From the cell containing the given text, extract its center point as (X, Y) coordinate. 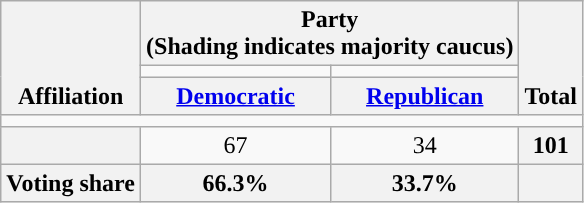
33.7% (425, 183)
34 (425, 145)
Affiliation (71, 58)
Total (551, 58)
67 (236, 145)
101 (551, 145)
Democratic (236, 96)
Republican (425, 96)
66.3% (236, 183)
Voting share (71, 183)
Party (Shading indicates majority caucus) (330, 34)
